Pinpoint the cell where the given text exists, returning its (x, y) midpoint coordinate. 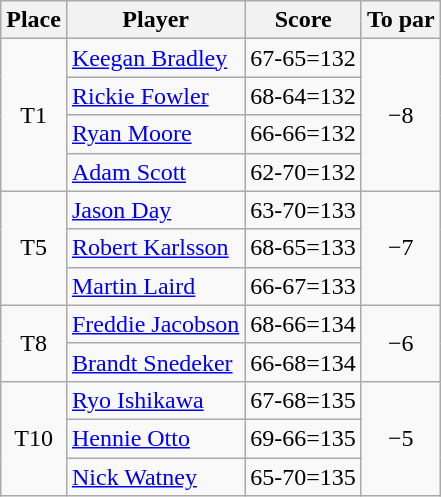
−5 (400, 438)
−7 (400, 248)
Adam Scott (155, 172)
62-70=132 (304, 172)
T10 (34, 438)
Jason Day (155, 210)
Nick Watney (155, 477)
Player (155, 20)
Martin Laird (155, 286)
Keegan Bradley (155, 58)
Hennie Otto (155, 438)
68-65=133 (304, 248)
T5 (34, 248)
To par (400, 20)
66-66=132 (304, 134)
−8 (400, 115)
68-66=134 (304, 324)
−6 (400, 343)
66-67=133 (304, 286)
68-64=132 (304, 96)
Place (34, 20)
63-70=133 (304, 210)
T1 (34, 115)
Score (304, 20)
Freddie Jacobson (155, 324)
66-68=134 (304, 362)
Ryan Moore (155, 134)
T8 (34, 343)
Rickie Fowler (155, 96)
67-65=132 (304, 58)
Robert Karlsson (155, 248)
65-70=135 (304, 477)
Ryo Ishikawa (155, 400)
69-66=135 (304, 438)
67-68=135 (304, 400)
Brandt Snedeker (155, 362)
